Return the [X, Y] coordinate for the center point of the cell that contains the specified text.  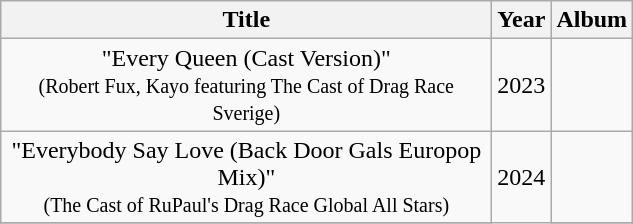
Title [246, 20]
"Everybody Say Love (Back Door Gals Europop Mix)"(The Cast of RuPaul's Drag Race Global All Stars) [246, 177]
2023 [522, 85]
Album [592, 20]
Year [522, 20]
2024 [522, 177]
"Every Queen (Cast Version)" (Robert Fux, Kayo featuring The Cast of Drag Race Sverige) [246, 85]
